Identify which cell holds the provided text, then report its [x, y] central coordinate. 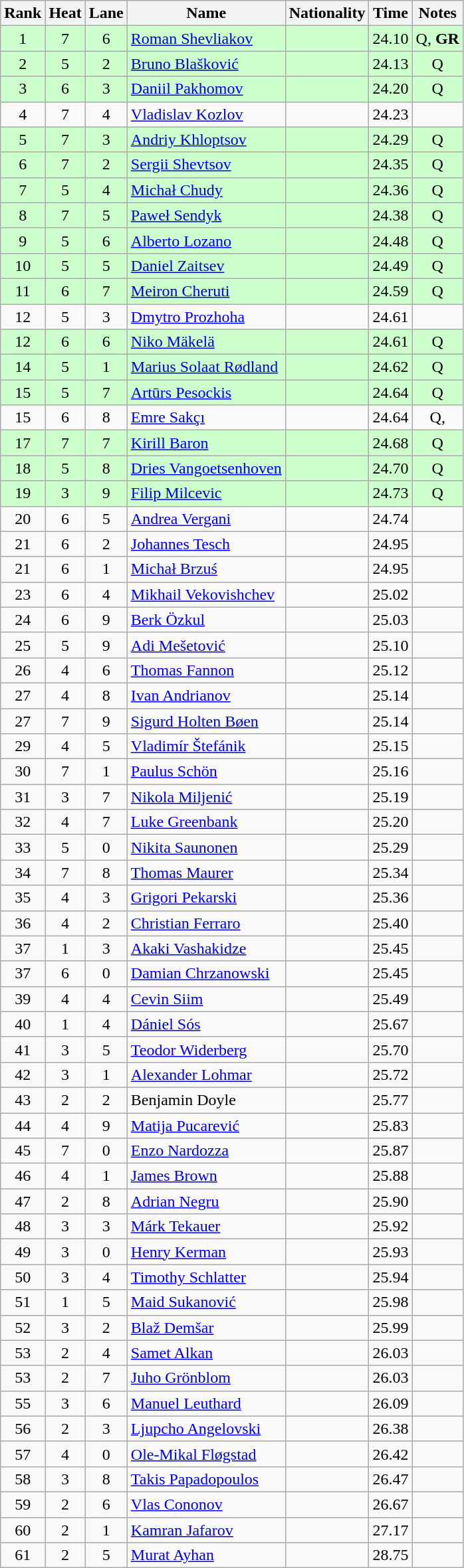
24.59 [391, 291]
43 [23, 1100]
52 [23, 1328]
48 [23, 1227]
57 [23, 1454]
56 [23, 1429]
Maid Sukanović [206, 1302]
Akaki Vashakidze [206, 948]
61 [23, 1555]
Johannes Tesch [206, 544]
Sergii Shevtsov [206, 165]
11 [23, 291]
24.29 [391, 139]
Ljupcho Angelovski [206, 1429]
25.03 [391, 620]
14 [23, 367]
Matija Pucarević [206, 1126]
Márk Tekauer [206, 1227]
58 [23, 1479]
24.73 [391, 493]
Berk Özkul [206, 620]
24.48 [391, 240]
Kamran Jafarov [206, 1529]
27.17 [391, 1529]
Alberto Lozano [206, 240]
25.34 [391, 873]
Samet Alkan [206, 1353]
Marius Solaat Rødland [206, 367]
James Brown [206, 1176]
39 [23, 999]
Nikola Miljenić [206, 797]
Sigurd Holten Bøen [206, 721]
Andriy Khloptsov [206, 139]
24.10 [391, 39]
Heat [65, 13]
25.02 [391, 594]
25.77 [391, 1100]
45 [23, 1151]
24.36 [391, 190]
24.49 [391, 266]
Takis Papadopoulos [206, 1479]
Murat Ayhan [206, 1555]
Dániel Sós [206, 1024]
Paweł Sendyk [206, 215]
Name [206, 13]
Kirill Baron [206, 443]
Henry Kerman [206, 1252]
10 [23, 266]
Ivan Andrianov [206, 695]
Daniil Pakhomov [206, 89]
24 [23, 620]
24.68 [391, 443]
25.20 [391, 822]
Niko Mäkelä [206, 342]
18 [23, 468]
Vladimír Štefánik [206, 746]
25 [23, 645]
25.16 [391, 772]
36 [23, 923]
Ole-Mikal Fløgstad [206, 1454]
Nationality [327, 13]
Timothy Schlatter [206, 1277]
Bruno Blašković [206, 64]
25.10 [391, 645]
Luke Greenbank [206, 822]
Enzo Nardozza [206, 1151]
Q, [437, 418]
Lane [106, 13]
25.94 [391, 1277]
25.12 [391, 670]
26.47 [391, 1479]
24.23 [391, 114]
59 [23, 1504]
Filip Milcevic [206, 493]
Paulus Schön [206, 772]
Benjamin Doyle [206, 1100]
24.70 [391, 468]
60 [23, 1529]
24.38 [391, 215]
47 [23, 1201]
25.19 [391, 797]
Q, GR [437, 39]
33 [23, 847]
46 [23, 1176]
Damian Chrzanowski [206, 974]
Cevin Siim [206, 999]
Adrian Negru [206, 1201]
Emre Sakçı [206, 418]
Artūrs Pesockis [206, 392]
25.67 [391, 1024]
34 [23, 873]
23 [23, 594]
Time [391, 13]
Mikhail Vekovishchev [206, 594]
Michał Brzuś [206, 569]
25.83 [391, 1126]
Andrea Vergani [206, 519]
Thomas Maurer [206, 873]
Christian Ferraro [206, 923]
20 [23, 519]
41 [23, 1049]
25.36 [391, 898]
51 [23, 1302]
25.87 [391, 1151]
Rank [23, 13]
25.93 [391, 1252]
Dries Vangoetsenhoven [206, 468]
17 [23, 443]
25.29 [391, 847]
25.98 [391, 1302]
25.15 [391, 746]
26.42 [391, 1454]
30 [23, 772]
25.99 [391, 1328]
Vladislav Kozlov [206, 114]
Roman Shevliakov [206, 39]
Notes [437, 13]
29 [23, 746]
24.20 [391, 89]
26.67 [391, 1504]
26.38 [391, 1429]
Adi Mešetović [206, 645]
25.40 [391, 923]
24.13 [391, 64]
49 [23, 1252]
Thomas Fannon [206, 670]
25.92 [391, 1227]
50 [23, 1277]
Dmytro Prozhoha [206, 317]
24.35 [391, 165]
42 [23, 1075]
26 [23, 670]
25.49 [391, 999]
Grigori Pekarski [206, 898]
25.72 [391, 1075]
28.75 [391, 1555]
Michał Chudy [206, 190]
Daniel Zaitsev [206, 266]
25.88 [391, 1176]
44 [23, 1126]
Manuel Leuthard [206, 1403]
Meiron Cheruti [206, 291]
25.70 [391, 1049]
Teodor Widerberg [206, 1049]
24.74 [391, 519]
Vlas Cononov [206, 1504]
55 [23, 1403]
Nikita Saunonen [206, 847]
31 [23, 797]
Blaž Demšar [206, 1328]
32 [23, 822]
19 [23, 493]
Juho Grönblom [206, 1378]
40 [23, 1024]
25.90 [391, 1201]
26.09 [391, 1403]
24.62 [391, 367]
35 [23, 898]
Alexander Lohmar [206, 1075]
